Identify which cell holds the provided text, then report its [x, y] central coordinate. 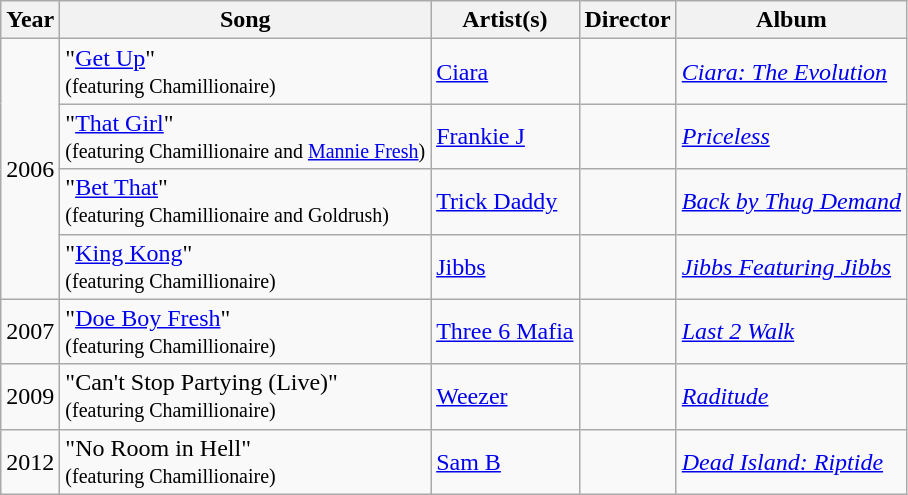
2007 [30, 332]
Raditude [791, 396]
Trick Daddy [505, 202]
Dead Island: Riptide [791, 462]
Year [30, 20]
Song [246, 20]
Three 6 Mafia [505, 332]
Ciara [505, 72]
"Doe Boy Fresh"(featuring Chamillionaire) [246, 332]
Jibbs [505, 266]
Priceless [791, 136]
Frankie J [505, 136]
Director [628, 20]
Weezer [505, 396]
Jibbs Featuring Jibbs [791, 266]
"Get Up"(featuring Chamillionaire) [246, 72]
Artist(s) [505, 20]
"No Room in Hell" (featuring Chamillionaire) [246, 462]
"King Kong"(featuring Chamillionaire) [246, 266]
"Bet That"(featuring Chamillionaire and Goldrush) [246, 202]
Last 2 Walk [791, 332]
"Can't Stop Partying (Live)"(featuring Chamillionaire) [246, 396]
Back by Thug Demand [791, 202]
Album [791, 20]
2006 [30, 169]
"That Girl"(featuring Chamillionaire and Mannie Fresh) [246, 136]
2009 [30, 396]
2012 [30, 462]
Sam B [505, 462]
Ciara: The Evolution [791, 72]
